Find where the given text appears and provide that cell's center as [x, y] coordinate. 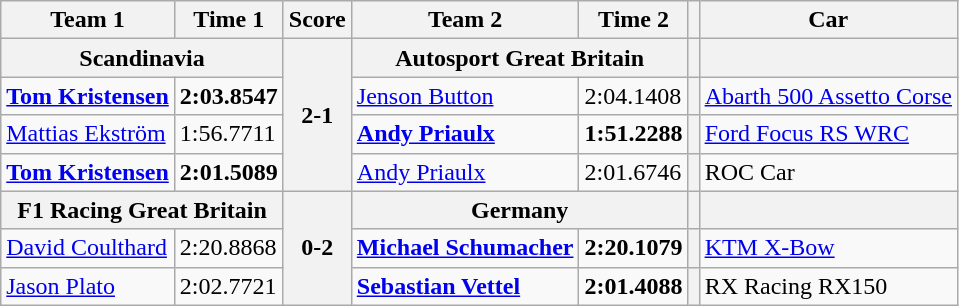
Car [828, 20]
2:01.4088 [634, 286]
1:51.2288 [634, 134]
Autosport Great Britain [520, 58]
Mattias Ekström [88, 134]
Jenson Button [465, 96]
KTM X-Bow [828, 248]
Germany [520, 210]
2:04.1408 [634, 96]
Jason Plato [88, 286]
Scandinavia [142, 58]
Score [317, 20]
2:02.7721 [228, 286]
F1 Racing Great Britain [142, 210]
Team 1 [88, 20]
RX Racing RX150 [828, 286]
David Coulthard [88, 248]
Time 2 [634, 20]
Team 2 [465, 20]
Ford Focus RS WRC [828, 134]
2:20.8868 [228, 248]
Sebastian Vettel [465, 286]
2:01.6746 [634, 172]
Abarth 500 Assetto Corse [828, 96]
ROC Car [828, 172]
0-2 [317, 248]
Time 1 [228, 20]
1:56.7711 [228, 134]
2:20.1079 [634, 248]
Michael Schumacher [465, 248]
2:01.5089 [228, 172]
2-1 [317, 115]
2:03.8547 [228, 96]
